Provide the (X, Y) coordinate of the cell's center where the given text is located.  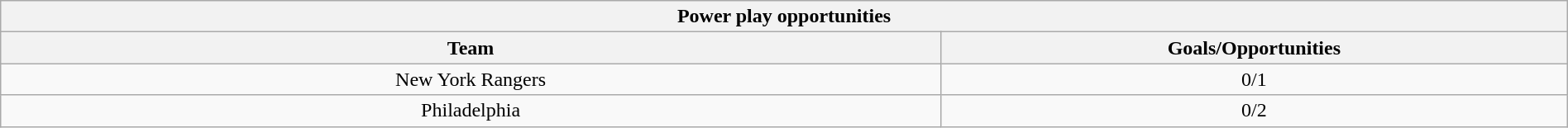
Team (471, 48)
Philadelphia (471, 111)
Power play opportunities (784, 17)
Goals/Opportunities (1254, 48)
0/1 (1254, 79)
New York Rangers (471, 79)
0/2 (1254, 111)
